Scan for the cell matching the given text and deliver its [x, y] coordinate at center. 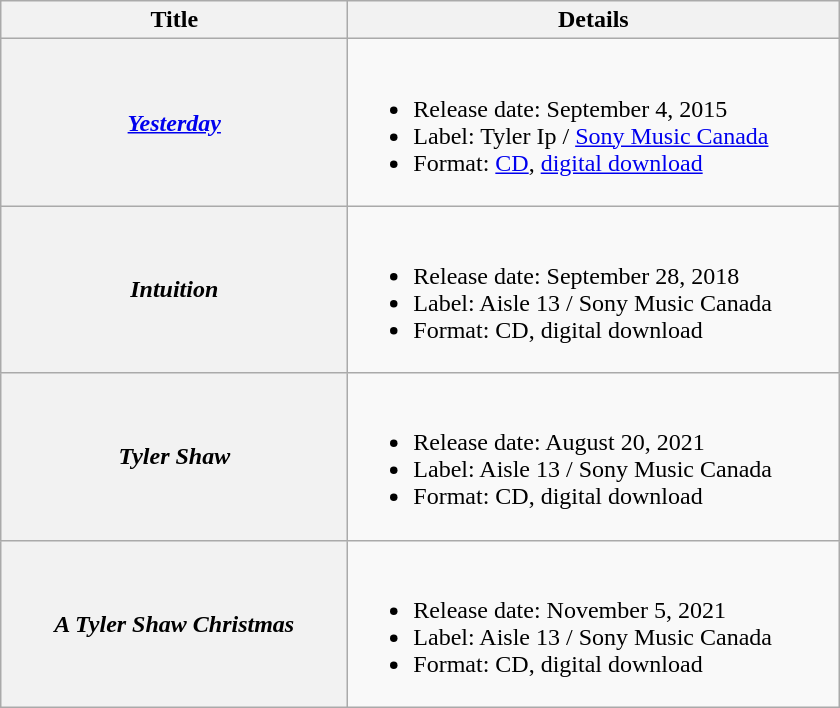
Release date: September 28, 2018Label: Aisle 13 / Sony Music CanadaFormat: CD, digital download [594, 290]
Details [594, 20]
Yesterday [174, 122]
A Tyler Shaw Christmas [174, 624]
Release date: November 5, 2021Label: Aisle 13 / Sony Music CanadaFormat: CD, digital download [594, 624]
Release date: August 20, 2021Label: Aisle 13 / Sony Music CanadaFormat: CD, digital download [594, 456]
Title [174, 20]
Intuition [174, 290]
Tyler Shaw [174, 456]
Release date: September 4, 2015Label: Tyler Ip / Sony Music CanadaFormat: CD, digital download [594, 122]
